Output the (x, y) coordinate of the center of the cell containing the given text.  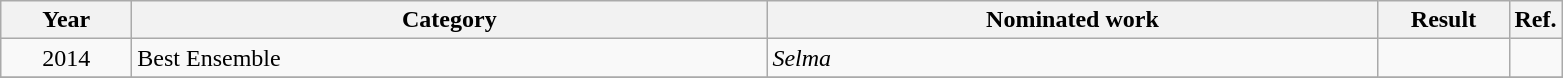
Result (1444, 20)
2014 (66, 58)
Ref. (1536, 20)
Year (66, 20)
Nominated work (1072, 20)
Category (450, 20)
Best Ensemble (450, 58)
Selma (1072, 58)
